Return the (x, y) coordinate for the center point of the cell that contains the specified text.  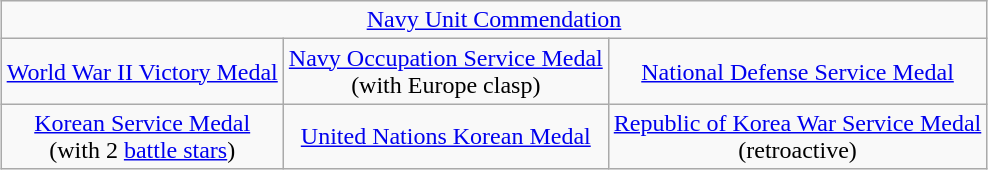
Republic of Korea War Service Medal(retroactive) (798, 136)
United Nations Korean Medal (446, 136)
Navy Occupation Service Medal(with Europe clasp) (446, 72)
Korean Service Medal(with 2 battle stars) (142, 136)
World War II Victory Medal (142, 72)
Navy Unit Commendation (494, 20)
National Defense Service Medal (798, 72)
